Return (x, y) of the center of cell containing provided text 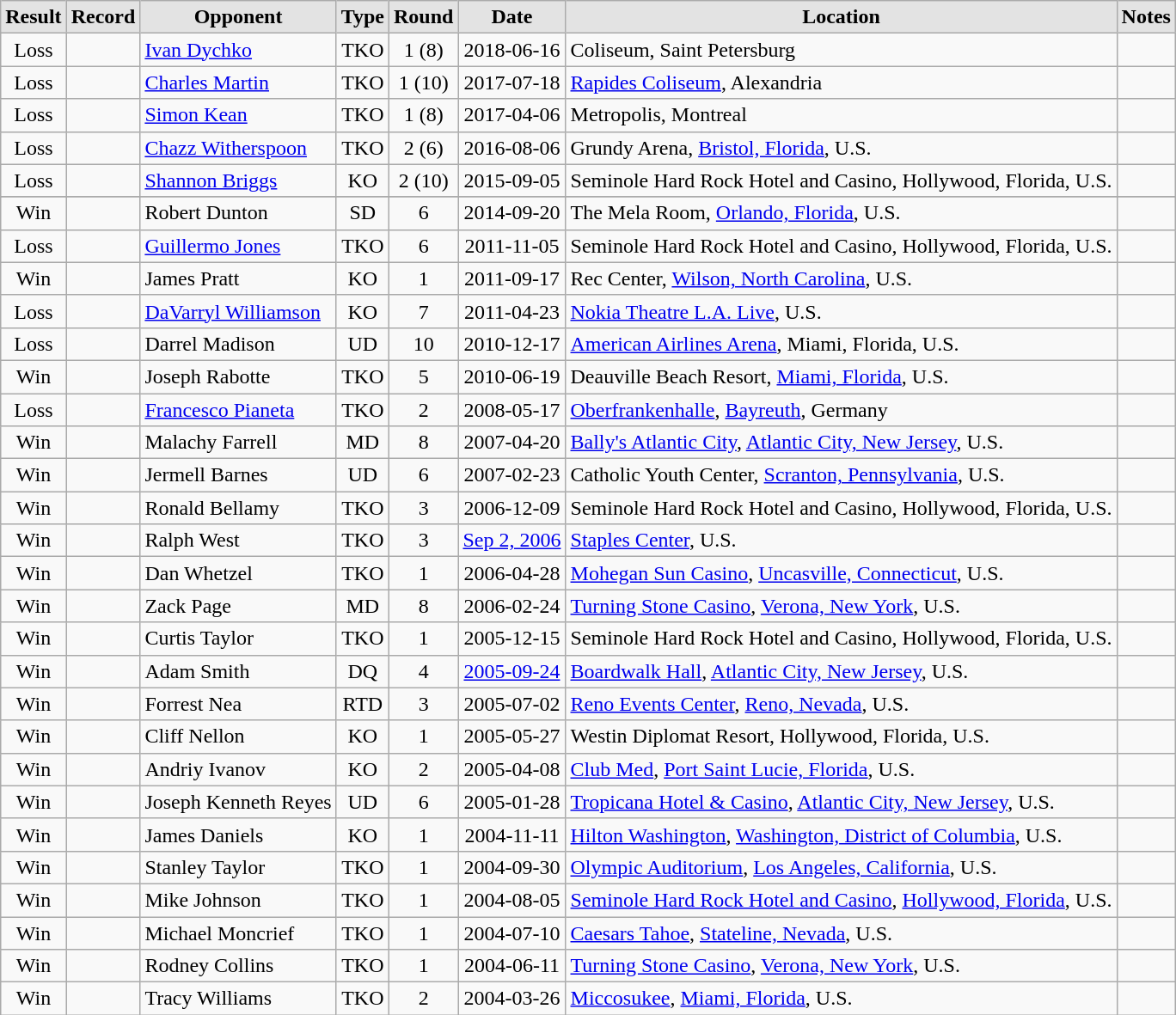
2014-09-20 (512, 213)
Staples Center, U.S. (841, 541)
2 (6) (424, 148)
Oberfrankenhalle, Bayreuth, Germany (841, 410)
Charles Martin (238, 83)
DaVarryl Williamson (238, 311)
2007-04-20 (512, 443)
Metropolis, Montreal (841, 115)
Stanley Taylor (238, 867)
Michael Moncrief (238, 932)
RTD (363, 704)
Rodney Collins (238, 966)
2005-04-08 (512, 769)
2005-01-28 (512, 802)
The Mela Room, Orlando, Florida, U.S. (841, 213)
Boardwalk Hall, Atlantic City, New Jersey, U.S. (841, 671)
Malachy Farrell (238, 443)
2004-07-10 (512, 932)
2010-06-19 (512, 376)
Zack Page (238, 606)
2005-09-24 (512, 671)
2005-12-15 (512, 639)
Catholic Youth Center, Scranton, Pennsylvania, U.S. (841, 475)
Mohegan Sun Casino, Uncasville, Connecticut, U.S. (841, 573)
7 (424, 311)
2005-07-02 (512, 704)
Rapides Coliseum, Alexandria (841, 83)
10 (424, 344)
Shannon Briggs (238, 180)
2010-12-17 (512, 344)
2011-09-17 (512, 278)
Coliseum, Saint Petersburg (841, 50)
2005-05-27 (512, 737)
Francesco Pianeta (238, 410)
Bally's Atlantic City, Atlantic City, New Jersey, U.S. (841, 443)
Robert Dunton (238, 213)
Darrel Madison (238, 344)
Ralph West (238, 541)
Opponent (238, 17)
Simon Kean (238, 115)
Curtis Taylor (238, 639)
2015-09-05 (512, 180)
5 (424, 376)
2018-06-16 (512, 50)
Nokia Theatre L.A. Live, U.S. (841, 311)
James Pratt (238, 278)
2007-02-23 (512, 475)
Sep 2, 2006 (512, 541)
Westin Diplomat Resort, Hollywood, Florida, U.S. (841, 737)
Adam Smith (238, 671)
2006-04-28 (512, 573)
2004-09-30 (512, 867)
Rec Center, Wilson, North Carolina, U.S. (841, 278)
Jermell Barnes (238, 475)
Notes (1146, 17)
2017-04-06 (512, 115)
2006-02-24 (512, 606)
2011-04-23 (512, 311)
Olympic Auditorium, Los Angeles, California, U.S. (841, 867)
2006-12-09 (512, 508)
Chazz Witherspoon (238, 148)
Date (512, 17)
Joseph Kenneth Reyes (238, 802)
4 (424, 671)
2017-07-18 (512, 83)
Location (841, 17)
Forrest Nea (238, 704)
Record (103, 17)
Round (424, 17)
DQ (363, 671)
Deauville Beach Resort, Miami, Florida, U.S. (841, 376)
Type (363, 17)
2 (10) (424, 180)
Cliff Nellon (238, 737)
1 (10) (424, 83)
Guillermo Jones (238, 246)
Ivan Dychko (238, 50)
2004-06-11 (512, 966)
Ronald Bellamy (238, 508)
Result (34, 17)
2008-05-17 (512, 410)
Tracy Williams (238, 999)
2016-08-06 (512, 148)
James Daniels (238, 835)
American Airlines Arena, Miami, Florida, U.S. (841, 344)
2011-11-05 (512, 246)
2004-08-05 (512, 900)
Joseph Rabotte (238, 376)
Caesars Tahoe, Stateline, Nevada, U.S. (841, 932)
Mike Johnson (238, 900)
2004-03-26 (512, 999)
SD (363, 213)
Andriy Ivanov (238, 769)
Dan Whetzel (238, 573)
Hilton Washington, Washington, District of Columbia, U.S. (841, 835)
Miccosukee, Miami, Florida, U.S. (841, 999)
Grundy Arena, Bristol, Florida, U.S. (841, 148)
2004-11-11 (512, 835)
Club Med, Port Saint Lucie, Florida, U.S. (841, 769)
Tropicana Hotel & Casino, Atlantic City, New Jersey, U.S. (841, 802)
Reno Events Center, Reno, Nevada, U.S. (841, 704)
